Extract the (X, Y) coordinate from the center of the cell holding the provided text.  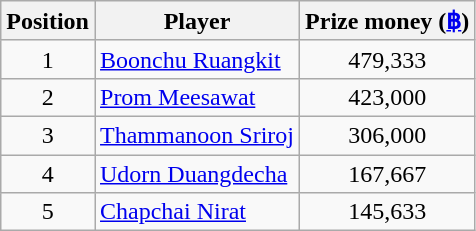
Udorn Duangdecha (196, 173)
Position (48, 21)
167,667 (388, 173)
3 (48, 135)
5 (48, 212)
4 (48, 173)
Chapchai Nirat (196, 212)
Player (196, 21)
479,333 (388, 59)
423,000 (388, 97)
1 (48, 59)
Prom Meesawat (196, 97)
Thammanoon Sriroj (196, 135)
306,000 (388, 135)
Prize money (฿) (388, 21)
145,633 (388, 212)
2 (48, 97)
Boonchu Ruangkit (196, 59)
